Identify which cell holds the provided text, then report its (X, Y) central coordinate. 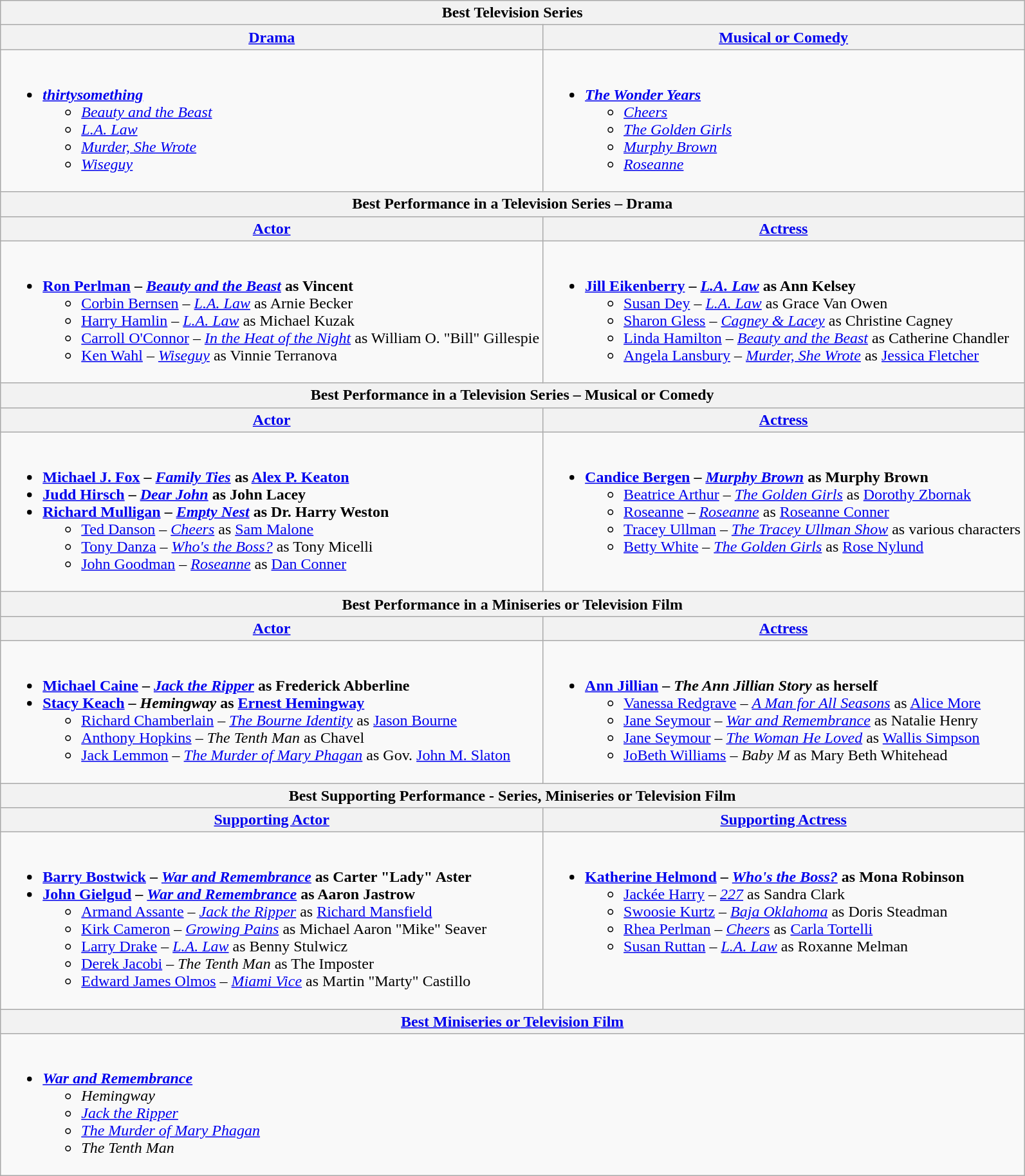
Best Performance in a Television Series – Drama (512, 204)
War and Remembrance HemingwayJack the RipperThe Murder of Mary PhaganThe Tenth Man (512, 1105)
Best Supporting Performance - Series, Miniseries or Television Film (512, 795)
Drama (272, 37)
The Wonder YearsCheersThe Golden GirlsMurphy BrownRoseanne (784, 121)
Supporting Actor (272, 820)
Best Miniseries or Television Film (512, 1022)
Best Television Series (512, 13)
Supporting Actress (784, 820)
Best Performance in a Miniseries or Television Film (512, 604)
Musical or Comedy (784, 37)
thirtysomethingBeauty and the BeastL.A. LawMurder, She WroteWiseguy (272, 121)
Best Performance in a Television Series – Musical or Comedy (512, 395)
